For the text-containing cell, return its midpoint in [X, Y] coordinate format. 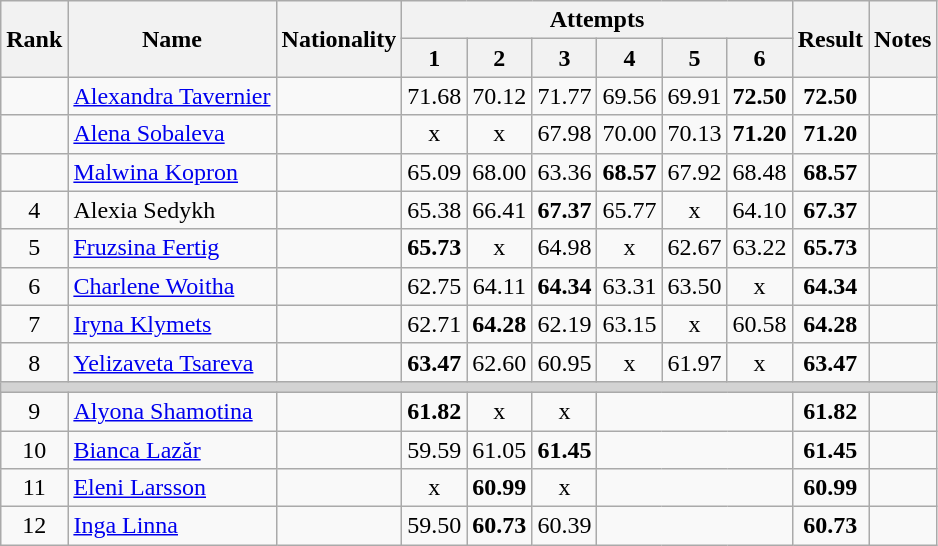
63.36 [564, 172]
7 [34, 324]
Bianca Lazăr [172, 449]
Nationality [339, 39]
65.77 [630, 210]
68.00 [500, 172]
60.95 [564, 362]
71.77 [564, 96]
65.09 [434, 172]
8 [34, 362]
12 [34, 526]
Attempts [597, 20]
9 [34, 411]
59.50 [434, 526]
62.19 [564, 324]
70.00 [630, 134]
64.98 [564, 248]
10 [34, 449]
63.50 [694, 286]
69.56 [630, 96]
68.48 [760, 172]
69.91 [694, 96]
Charlene Woitha [172, 286]
70.13 [694, 134]
60.39 [564, 526]
66.41 [500, 210]
Result [830, 39]
61.05 [500, 449]
61.97 [694, 362]
71.68 [434, 96]
Name [172, 39]
67.92 [694, 172]
63.31 [630, 286]
70.12 [500, 96]
65.38 [434, 210]
Notes [903, 39]
67.98 [564, 134]
63.15 [630, 324]
Eleni Larsson [172, 488]
62.67 [694, 248]
Malwina Kopron [172, 172]
62.71 [434, 324]
Iryna Klymets [172, 324]
2 [500, 58]
Alexandra Tavernier [172, 96]
3 [564, 58]
Inga Linna [172, 526]
Fruzsina Fertig [172, 248]
Rank [34, 39]
1 [434, 58]
Alexia Sedykh [172, 210]
64.11 [500, 286]
63.22 [760, 248]
62.75 [434, 286]
11 [34, 488]
Yelizaveta Tsareva [172, 362]
62.60 [500, 362]
59.59 [434, 449]
Alyona Shamotina [172, 411]
60.58 [760, 324]
64.10 [760, 210]
Alena Sobaleva [172, 134]
